Return (X, Y) of the center of cell containing provided text 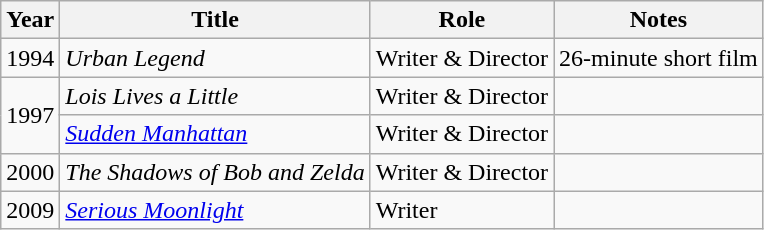
Year (30, 20)
1997 (30, 115)
Role (462, 20)
Serious Moonlight (215, 210)
26-minute short film (659, 58)
Lois Lives a Little (215, 96)
Writer (462, 210)
Title (215, 20)
The Shadows of Bob and Zelda (215, 172)
Sudden Manhattan (215, 134)
1994 (30, 58)
2009 (30, 210)
Urban Legend (215, 58)
Notes (659, 20)
2000 (30, 172)
